Extract the (x, y) coordinate from the center of the cell holding the provided text.  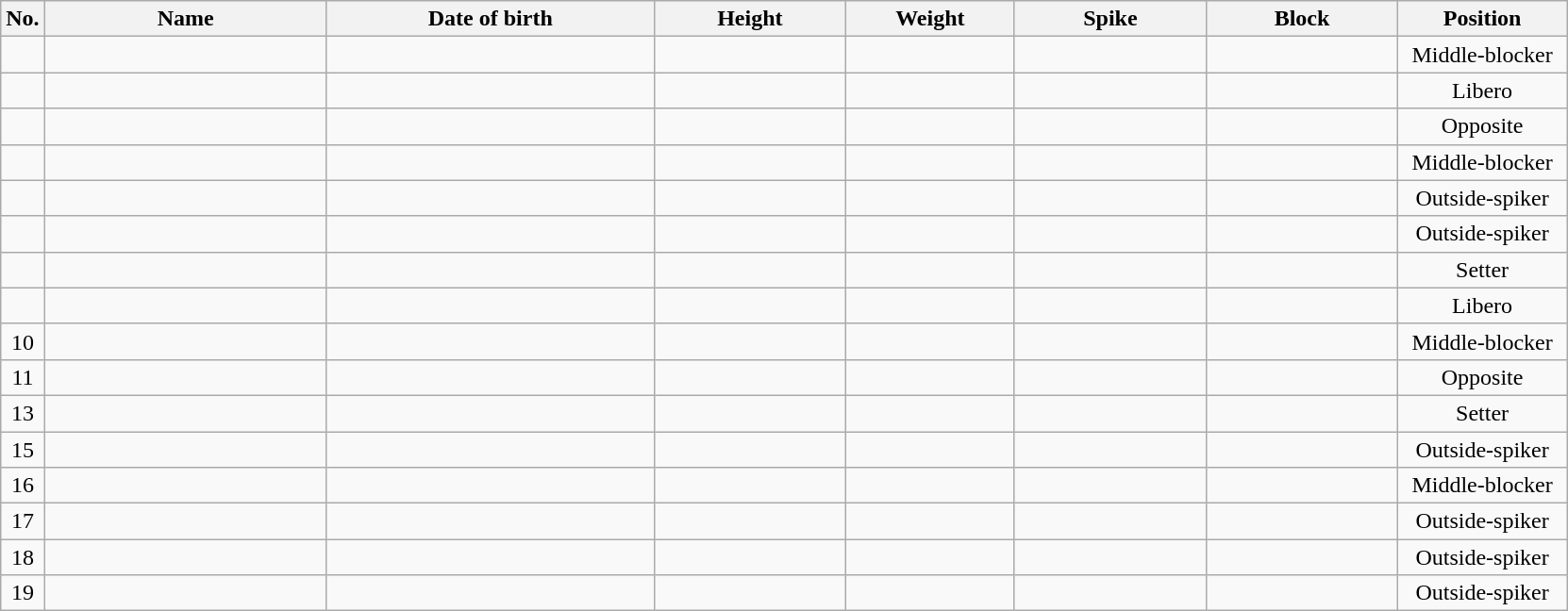
16 (23, 486)
Block (1302, 19)
Date of birth (491, 19)
Spike (1109, 19)
Weight (930, 19)
Height (749, 19)
13 (23, 413)
Position (1483, 19)
11 (23, 377)
No. (23, 19)
18 (23, 557)
10 (23, 341)
17 (23, 521)
15 (23, 450)
19 (23, 593)
Name (185, 19)
